Scan for the cell matching the given text and deliver its [x, y] coordinate at center. 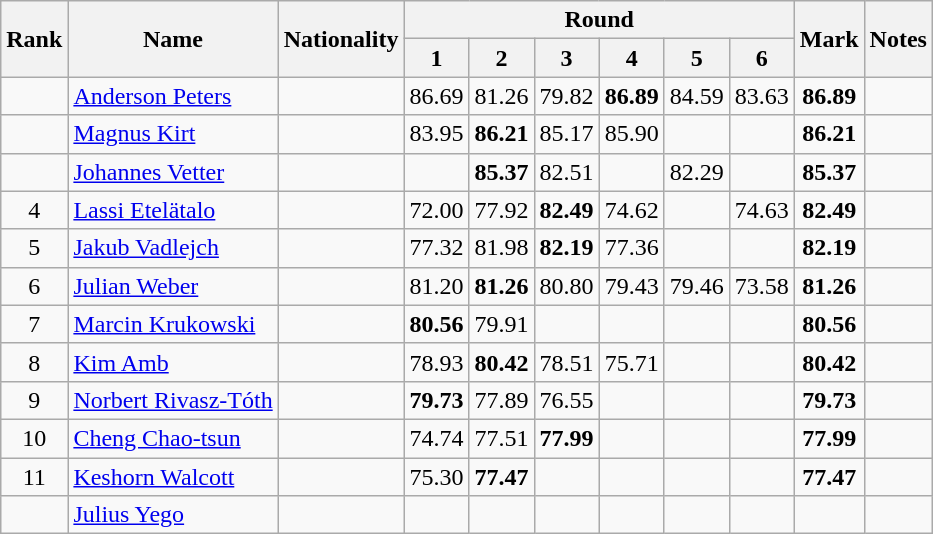
Cheng Chao-tsun [173, 438]
7 [34, 324]
74.62 [632, 210]
77.32 [436, 248]
Mark [829, 39]
76.55 [566, 400]
Anderson Peters [173, 96]
79.82 [566, 96]
Rank [34, 39]
77.89 [502, 400]
Johannes Vetter [173, 172]
77.36 [632, 248]
75.71 [632, 362]
Jakub Vadlejch [173, 248]
86.69 [436, 96]
82.29 [696, 172]
8 [34, 362]
85.90 [632, 134]
82.51 [566, 172]
2 [502, 58]
79.43 [632, 286]
Keshorn Walcott [173, 477]
78.93 [436, 362]
11 [34, 477]
83.63 [762, 96]
79.91 [502, 324]
72.00 [436, 210]
Notes [898, 39]
3 [566, 58]
78.51 [566, 362]
81.98 [502, 248]
1 [436, 58]
74.63 [762, 210]
85.17 [566, 134]
75.30 [436, 477]
Marcin Krukowski [173, 324]
79.46 [696, 286]
73.58 [762, 286]
Julius Yego [173, 515]
74.74 [436, 438]
77.92 [502, 210]
83.95 [436, 134]
Name [173, 39]
9 [34, 400]
Julian Weber [173, 286]
84.59 [696, 96]
Norbert Rivasz-Tóth [173, 400]
77.51 [502, 438]
Round [599, 20]
Magnus Kirt [173, 134]
81.20 [436, 286]
80.80 [566, 286]
Nationality [341, 39]
Lassi Etelätalo [173, 210]
Kim Amb [173, 362]
10 [34, 438]
